Locate the cell with the specified text and output its (X, Y) center coordinate. 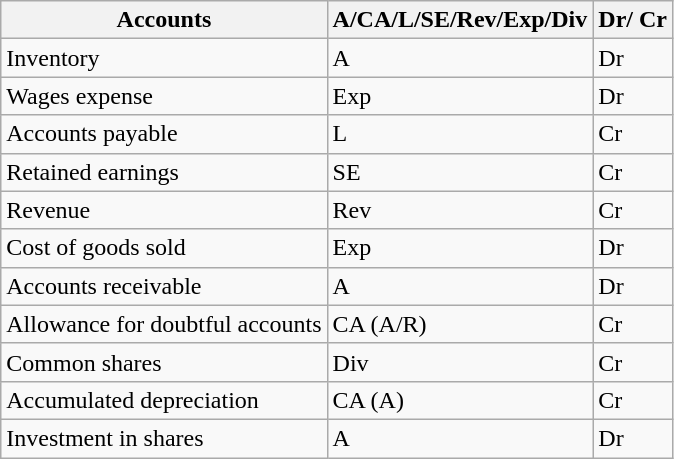
Dr/ Cr (633, 20)
Accounts payable (164, 134)
Revenue (164, 210)
Inventory (164, 58)
Retained earnings (164, 172)
CA (A/R) (460, 324)
Accumulated depreciation (164, 400)
Allowance for doubtful accounts (164, 324)
CA (A) (460, 400)
Investment in shares (164, 438)
A/CA/L/SE/Rev/Exp/Div (460, 20)
Div (460, 362)
Accounts (164, 20)
Common shares (164, 362)
L (460, 134)
Accounts receivable (164, 286)
Wages expense (164, 96)
SE (460, 172)
Cost of goods sold (164, 248)
Rev (460, 210)
